Search for the cell housing the specified text and yield its [X, Y] center coordinate. 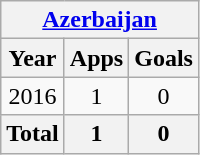
Azerbaijan [100, 20]
Year [33, 58]
Total [33, 134]
Goals [164, 58]
2016 [33, 96]
Apps [96, 58]
